Capture the cell that displays the provided text and extract its [X, Y] central coordinate. 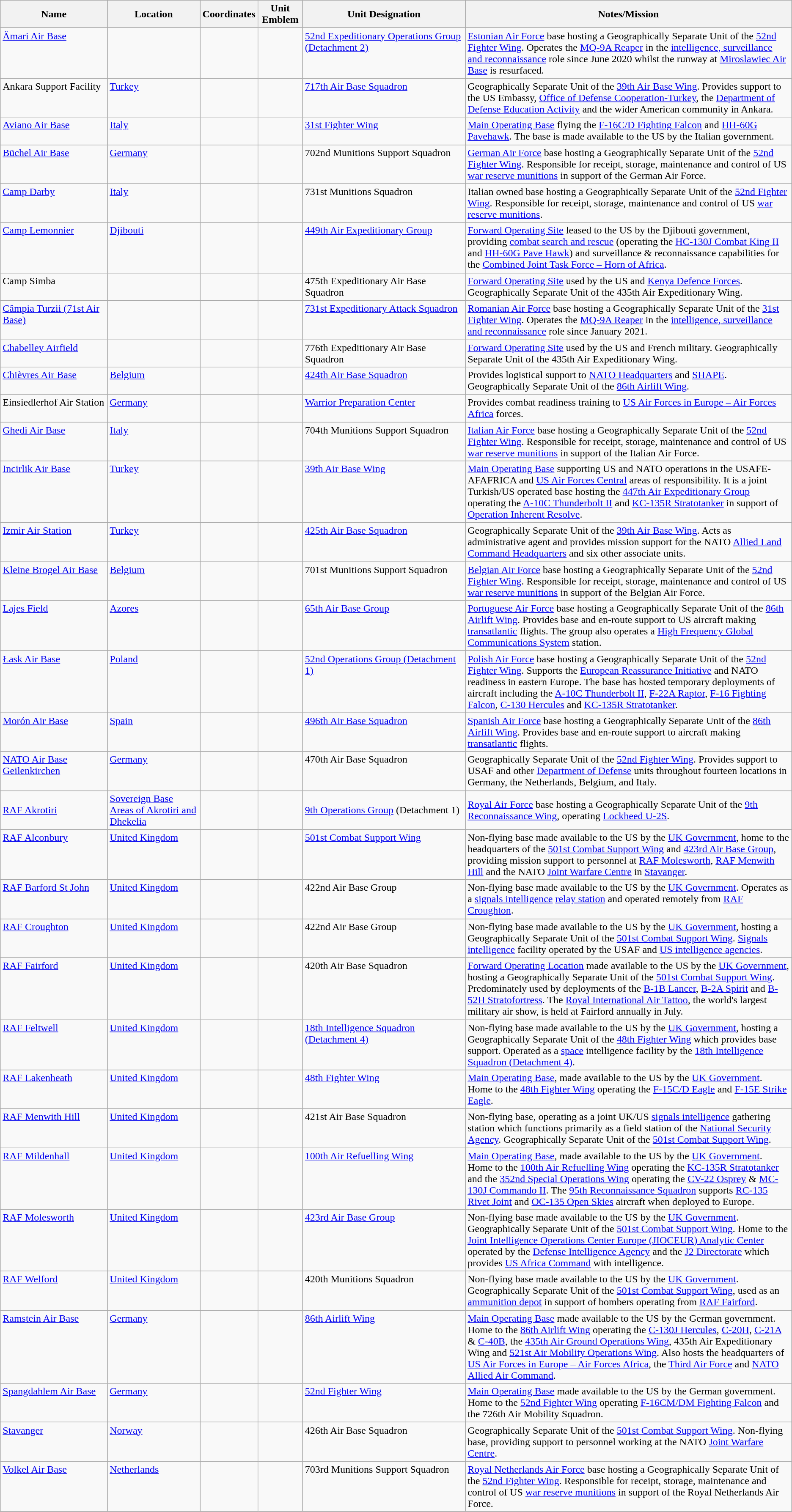
Warrior Preparation Center [384, 408]
426th Air Base Squadron [384, 1442]
704th Munitions Support Squadron [384, 442]
RAF Welford [54, 1291]
Einsiedlerhof Air Station [54, 408]
Notes/Mission [629, 14]
Ämari Air Base [54, 53]
Location [154, 14]
Poland [154, 682]
Câmpia Turzii (71st Air Base) [54, 320]
Ghedi Air Base [54, 442]
Djibouti [154, 248]
65th Air Base Group [384, 626]
424th Air Base Squadron [384, 381]
776th Expeditionary Air Base Squadron [384, 353]
Stavanger [54, 1442]
RAF Croughton [54, 938]
48th Fighter Wing [384, 1089]
39th Air Base Wing [384, 492]
Łask Air Base [54, 682]
Camp Lemonnier [54, 248]
52nd Fighter Wing [384, 1403]
RAF Alconbury [54, 854]
Ramstein Air Base [54, 1347]
31st Fighter Wing [384, 131]
Camp Simba [54, 287]
Spangdahlem Air Base [54, 1403]
Coordinates [229, 14]
420th Munitions Squadron [384, 1291]
496th Air Base Squadron [384, 732]
RAF Feltwell [54, 1045]
Chièvres Air Base [54, 381]
Volkel Air Base [54, 1486]
Morón Air Base [54, 732]
100th Air Refuelling Wing [384, 1179]
RAF Molesworth [54, 1240]
Forward Operating Site used by the US and Kenya Defence Forces. Geographically Separate Unit of the 435th Air Expeditionary Wing. [629, 287]
470th Air Base Squadron [384, 771]
Royal Air Force base hosting a Geographically Separate Unit of the 9th Reconnaissance Wing, operating Lockheed U-2S. [629, 810]
Spain [154, 732]
RAF Lakenheath [54, 1089]
RAF Fairford [54, 988]
Main Operating Base flying the F-16C/D Fighting Falcon and HH-60G Pavehawk. The base is made available to the US by the Italian government. [629, 131]
702nd Munitions Support Squadron [384, 164]
Lajes Field [54, 626]
52nd Expeditionary Operations Group (Detachment 2) [384, 53]
Azores [154, 626]
Unit Designation [384, 14]
Incirlik Air Base [54, 492]
717th Air Base Squadron [384, 98]
421st Air Base Squadron [384, 1128]
Forward Operating Site used by the US and French military. Geographically Separate Unit of the 435th Air Expeditionary Wing. [629, 353]
RAF Akrotiri [54, 810]
52nd Operations Group (Detachment 1) [384, 682]
703rd Munitions Support Squadron [384, 1486]
420th Air Base Squadron [384, 988]
Kleine Brogel Air Base [54, 581]
Main Operating Base, made available to the US by the UK Government. Home to the 48th Fighter Wing operating the F-15C/D Eagle and F-15E Strike Eagle. [629, 1089]
18th Intelligence Squadron (Detachment 4) [384, 1045]
RAF Barford St John [54, 899]
475th Expeditionary Air Base Squadron [384, 287]
86th Airlift Wing [384, 1347]
731st Expeditionary Attack Squadron [384, 320]
Provides combat readiness training to US Air Forces in Europe – Air Forces Africa forces. [629, 408]
Sovereign Base Areas of Akrotiri and Dhekelia [154, 810]
Unit Emblem [280, 14]
Netherlands [154, 1486]
449th Air Expeditionary Group [384, 248]
Chabelley Airfield [54, 353]
Norway [154, 1442]
9th Operations Group (Detachment 1) [384, 810]
RAF Menwith Hill [54, 1128]
Aviano Air Base [54, 131]
731st Munitions Squadron [384, 203]
Camp Darby [54, 203]
Izmir Air Station [54, 542]
425th Air Base Squadron [384, 542]
423rd Air Base Group [384, 1240]
Büchel Air Base [54, 164]
Provides logistical support to NATO Headquarters and SHAPE. Geographically Separate Unit of the 86th Airlift Wing. [629, 381]
Ankara Support Facility [54, 98]
RAF Mildenhall [54, 1179]
NATO Air Base Geilenkirchen [54, 771]
501st Combat Support Wing [384, 854]
701st Munitions Support Squadron [384, 581]
Name [54, 14]
